Determine the (x, y) coordinate at the center of the cell enclosing the given text.  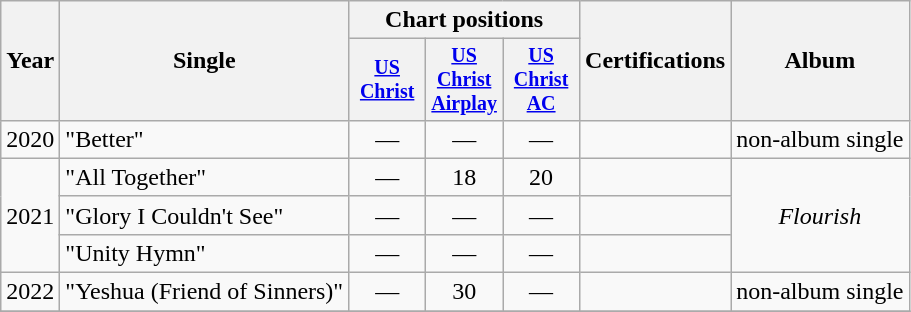
2020 (30, 139)
"Glory I Couldn't See" (204, 215)
"All Together" (204, 177)
"Better" (204, 139)
Chart positions (464, 20)
Single (204, 61)
18 (464, 177)
"Yeshua (Friend of Sinners)" (204, 292)
Album (820, 61)
USChrist Airplay (464, 80)
2021 (30, 215)
USChrist (388, 80)
Flourish (820, 215)
Year (30, 61)
"Unity Hymn" (204, 253)
20 (542, 177)
Certifications (656, 61)
USChrist AC (542, 80)
2022 (30, 292)
30 (464, 292)
